From the cell containing the given text, extract its center point as (X, Y) coordinate. 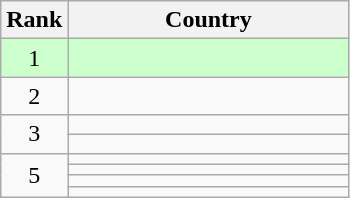
5 (34, 175)
Country (208, 20)
Rank (34, 20)
1 (34, 58)
2 (34, 96)
3 (34, 134)
